Determine the (X, Y) coordinate at the center of the cell enclosing the given text.  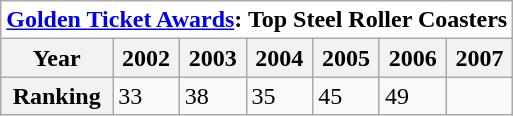
Golden Ticket Awards: Top Steel Roller Coasters (257, 20)
2007 (480, 58)
2002 (146, 58)
35 (280, 96)
2004 (280, 58)
Ranking (57, 96)
45 (346, 96)
38 (212, 96)
49 (412, 96)
2005 (346, 58)
2006 (412, 58)
Year (57, 58)
2003 (212, 58)
33 (146, 96)
